Return the (X, Y) coordinate for the center point of the cell that contains the specified text.  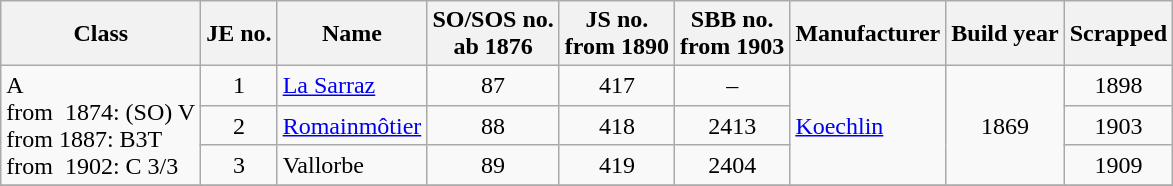
La Sarraz (352, 86)
2413 (732, 125)
Class (101, 34)
89 (493, 165)
Build year (1005, 34)
417 (616, 86)
419 (616, 165)
Name (352, 34)
Scrapped (1118, 34)
JS no.from 1890 (616, 34)
88 (493, 125)
1869 (1005, 126)
418 (616, 125)
2404 (732, 165)
SO/SOS no. ab 1876 (493, 34)
1 (239, 86)
JE no. (239, 34)
SBB no.from 1903 (732, 34)
3 (239, 165)
87 (493, 86)
1898 (1118, 86)
Koechlin (868, 126)
Vallorbe (352, 165)
1903 (1118, 125)
Manufacturer (868, 34)
Afrom 1874: (SO) Vfrom 1887: B3Tfrom 1902: C 3/3 (101, 126)
1909 (1118, 165)
– (732, 86)
Romainmôtier (352, 125)
2 (239, 125)
